Extract the (x, y) coordinate from the center of the cell holding the provided text.  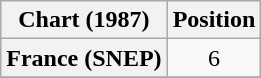
Chart (1987) (84, 20)
6 (214, 58)
France (SNEP) (84, 58)
Position (214, 20)
